Return (x, y) of the center of cell containing provided text 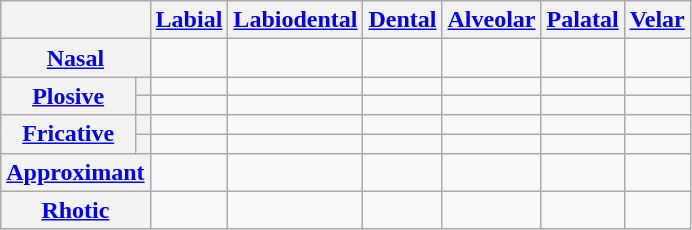
Nasal (76, 58)
Palatal (582, 20)
Rhotic (76, 210)
Approximant (76, 172)
Alveolar (492, 20)
Fricative (68, 134)
Dental (402, 20)
Velar (657, 20)
Plosive (68, 96)
Labial (189, 20)
Labiodental (296, 20)
